Detect which cell encompasses the target text, then output its (x, y) center coordinate. 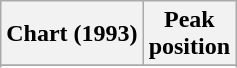
Peakposition (189, 34)
Chart (1993) (72, 34)
